Provide the [x, y] coordinate of the cell's center where the given text is located.  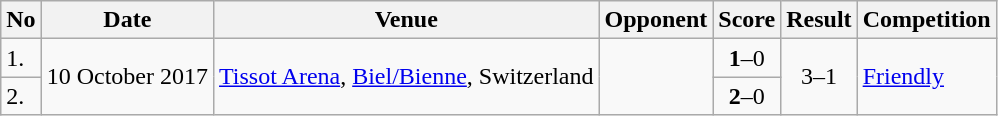
3–1 [819, 77]
Tissot Arena, Biel/Bienne, Switzerland [407, 77]
2–0 [747, 96]
No [21, 20]
Opponent [656, 20]
1. [21, 58]
Competition [926, 20]
Result [819, 20]
2. [21, 96]
Date [127, 20]
10 October 2017 [127, 77]
Venue [407, 20]
1–0 [747, 58]
Score [747, 20]
Friendly [926, 77]
